From the cell containing the given text, extract its center point as (X, Y) coordinate. 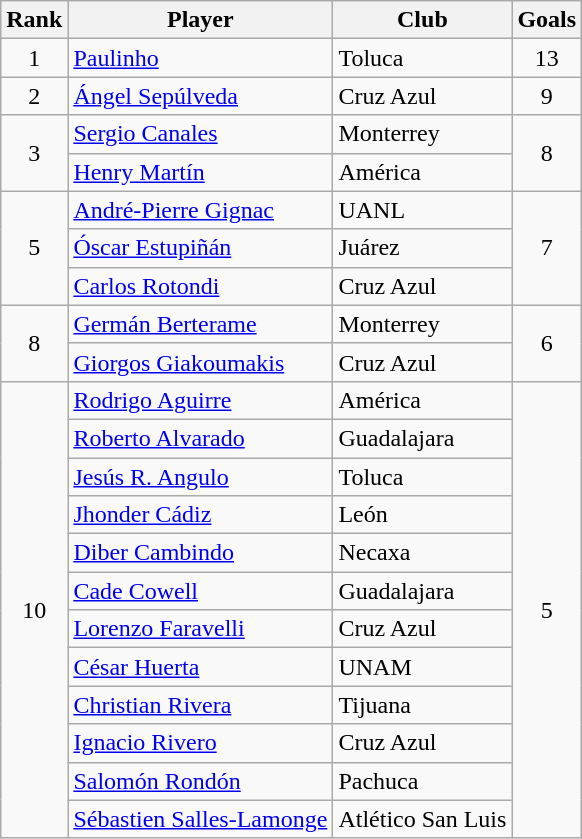
Henry Martín (200, 172)
9 (547, 96)
Club (422, 20)
7 (547, 248)
Sébastien Salles-Lamonge (200, 819)
Diber Cambindo (200, 553)
Player (200, 20)
León (422, 515)
Óscar Estupiñán (200, 248)
Tijuana (422, 705)
Cade Cowell (200, 591)
6 (547, 343)
10 (34, 610)
UANL (422, 210)
3 (34, 153)
Ángel Sepúlveda (200, 96)
Jesús R. Angulo (200, 477)
Salomón Rondón (200, 781)
Necaxa (422, 553)
Pachuca (422, 781)
Giorgos Giakoumakis (200, 362)
Christian Rivera (200, 705)
1 (34, 58)
Lorenzo Faravelli (200, 629)
Rank (34, 20)
Rodrigo Aguirre (200, 400)
UNAM (422, 667)
2 (34, 96)
Goals (547, 20)
Juárez (422, 248)
Jhonder Cádiz (200, 515)
Paulinho (200, 58)
Carlos Rotondi (200, 286)
Roberto Alvarado (200, 438)
Sergio Canales (200, 134)
César Huerta (200, 667)
André-Pierre Gignac (200, 210)
13 (547, 58)
Ignacio Rivero (200, 743)
Germán Berterame (200, 324)
Atlético San Luis (422, 819)
